Scan for the cell matching the given text and deliver its [x, y] coordinate at center. 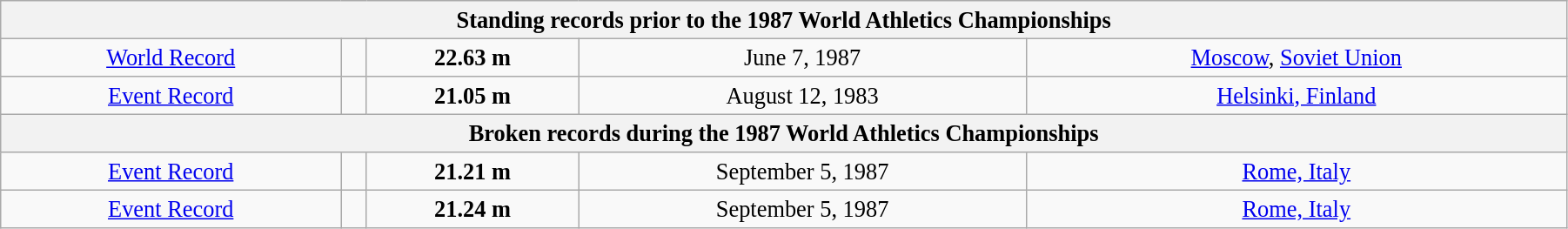
22.63 m [472, 57]
Helsinki, Finland [1297, 95]
21.05 m [472, 95]
Broken records during the 1987 World Athletics Championships [784, 133]
Standing records prior to the 1987 World Athletics Championships [784, 19]
World Record [171, 57]
Moscow, Soviet Union [1297, 57]
21.24 m [472, 209]
June 7, 1987 [802, 57]
August 12, 1983 [802, 95]
21.21 m [472, 172]
